Extract the [X, Y] coordinate from the center of the cell holding the provided text.  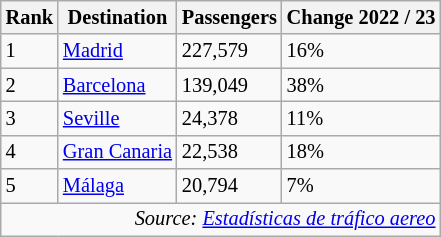
16% [362, 51]
3 [30, 118]
2 [30, 85]
Rank [30, 17]
Barcelona [118, 85]
1 [30, 51]
20,794 [230, 186]
Change 2022 / 23 [362, 17]
5 [30, 186]
227,579 [230, 51]
Málaga [118, 186]
4 [30, 152]
Madrid [118, 51]
38% [362, 85]
Seville [118, 118]
22,538 [230, 152]
Gran Canaria [118, 152]
11% [362, 118]
Source: Estadísticas de tráfico aereo [221, 219]
Passengers [230, 17]
24,378 [230, 118]
7% [362, 186]
18% [362, 152]
139,049 [230, 85]
Destination [118, 17]
